Identify which cell holds the provided text, then report its (x, y) central coordinate. 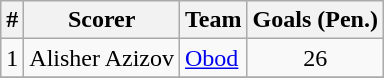
Scorer (102, 20)
Team (214, 20)
Obod (214, 58)
1 (12, 58)
Alisher Azizov (102, 58)
Goals (Pen.) (315, 20)
# (12, 20)
26 (315, 58)
